Identify which cell holds the provided text, then report its [x, y] central coordinate. 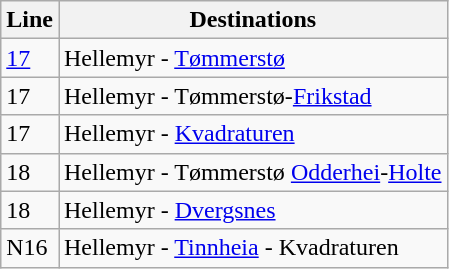
Destinations [252, 20]
Line [30, 20]
Hellemyr - Tømmerstø-Frikstad [252, 96]
Hellemyr - Kvadraturen [252, 134]
Hellemyr - Tømmerstø [252, 58]
Hellemyr - Tømmerstø Odderhei-Holte [252, 172]
Hellemyr - Tinnheia - Kvadraturen [252, 248]
N16 [30, 248]
Hellemyr - Dvergsnes [252, 210]
